Locate the cell with the specified text and output its [x, y] center coordinate. 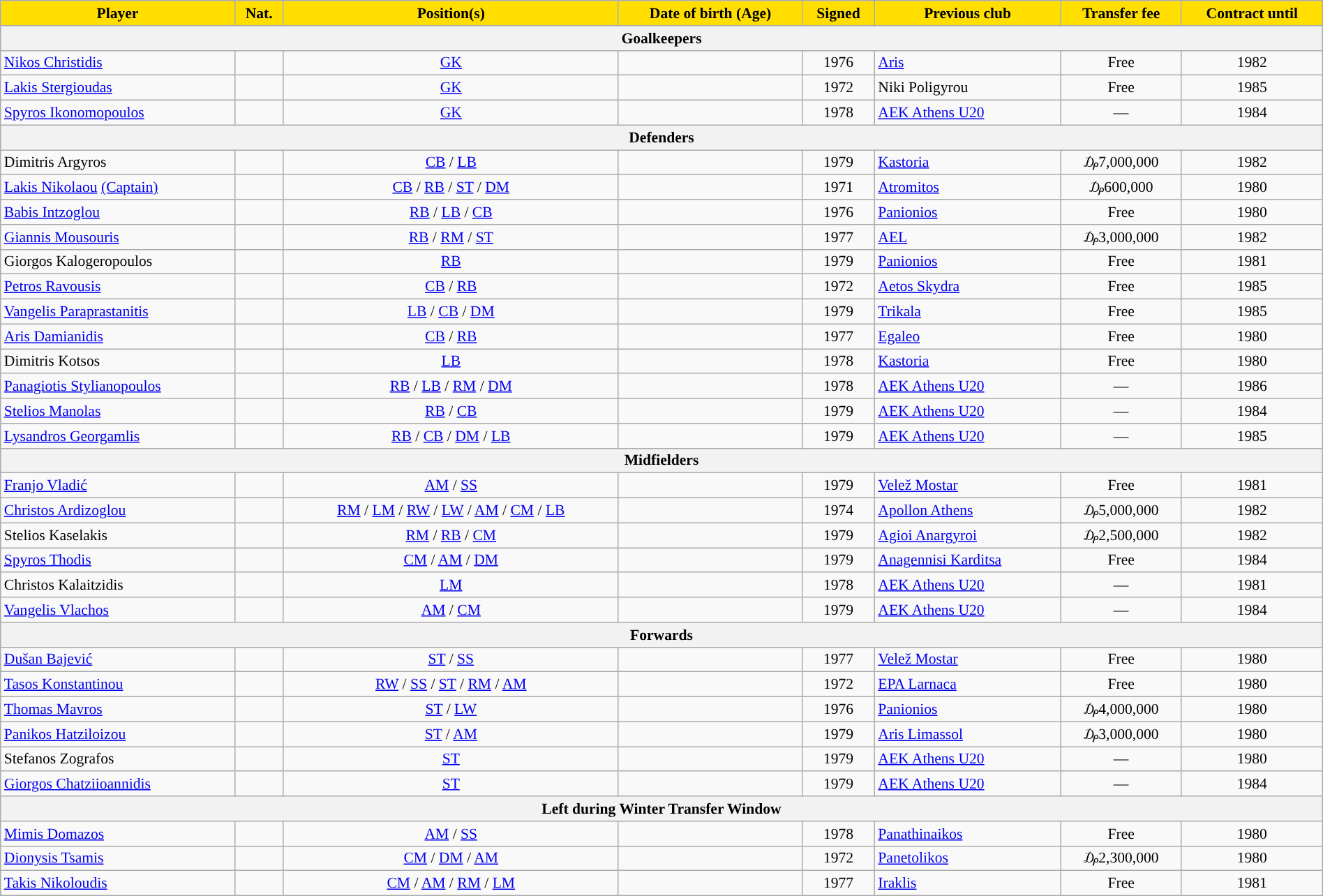
Thomas Mavros [117, 710]
AEL [967, 237]
Signed [839, 13]
Vangelis Paraprastanitis [117, 312]
1974 [839, 511]
₯5,000,000 [1121, 511]
Defenders [661, 137]
RB / LB / CB [451, 212]
RB / RM / ST [451, 237]
Trikala [967, 312]
Babis Intzoglou [117, 212]
Apollon Athens [967, 511]
Anagennisi Karditsa [967, 560]
Christos Ardizoglou [117, 511]
RB / CB [451, 411]
Vangelis Vlachos [117, 610]
CM / DM / AM [451, 858]
Aetos Skydra [967, 287]
Previous club [967, 13]
Niki Poligyrou [967, 88]
Lysandros Georgamlis [117, 436]
Date of birth (Age) [710, 13]
Forwards [661, 635]
₯7,000,000 [1121, 163]
Stelios Kaselakis [117, 535]
Aris Limassol [967, 734]
Franjo Vladić [117, 486]
CM / AM / DM [451, 560]
Spyros Thodis [117, 560]
Egaleo [967, 336]
Atromitos [967, 188]
Panikos Hatziloizou [117, 734]
Spyros Ikonomopoulos [117, 113]
Player [117, 13]
Takis Nikoloudis [117, 883]
1971 [839, 188]
Iraklis [967, 883]
Tasos Konstantinou [117, 685]
LB / CB / DM [451, 312]
Panetolikos [967, 858]
RB / LB / RM / DM [451, 387]
Dimitris Kotsos [117, 361]
Lakis Stergioudas [117, 88]
RM / RB / CM [451, 535]
LM [451, 585]
EPA Larnaca [967, 685]
Lakis Nikolaou (Captain) [117, 188]
CB / LB [451, 163]
Petros Ravousis [117, 287]
Nikos Christidis [117, 63]
Stefanos Zografos [117, 759]
Position(s) [451, 13]
CB / RB / ST / DM [451, 188]
ST / AM [451, 734]
Christos Kalaitzidis [117, 585]
LB [451, 361]
RB / CB / DM / LB [451, 436]
CM / AM / RM / LM [451, 883]
Panagiotis Stylianopoulos [117, 387]
Aris Damianidis [117, 336]
Agioi Anargyroi [967, 535]
Giorgos Chatziioannidis [117, 784]
Transfer fee [1121, 13]
Giannis Mousouris [117, 237]
RB [451, 262]
Nat. [259, 13]
Dušan Bajević [117, 659]
Stelios Manolas [117, 411]
RW / SS / ST / RM / AM [451, 685]
AM / CM [451, 610]
Left during Winter Transfer Window [661, 809]
₯4,000,000 [1121, 710]
1986 [1252, 387]
Panathinaikos [967, 834]
₯2,500,000 [1121, 535]
Dionysis Tsamis [117, 858]
ST / LW [451, 710]
Aris [967, 63]
Giorgos Kalogeropoulos [117, 262]
ST / SS [451, 659]
₯600,000 [1121, 188]
Mimis Domazos [117, 834]
Goalkeepers [661, 38]
Contract until [1252, 13]
₯2,300,000 [1121, 858]
Midfielders [661, 461]
Dimitris Argyros [117, 163]
RM / LM / RW / LW / AM / CM / LB [451, 511]
